Pinpoint the cell where the given text exists, returning its [X, Y] midpoint coordinate. 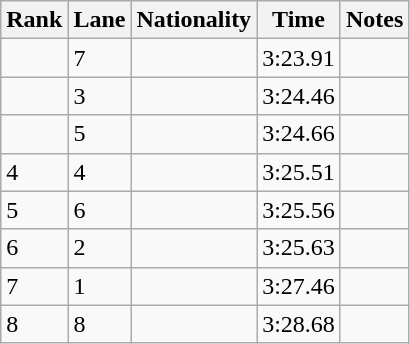
3:25.63 [299, 248]
Nationality [194, 20]
2 [100, 248]
3 [100, 96]
Time [299, 20]
3:24.46 [299, 96]
1 [100, 286]
3:24.66 [299, 134]
Rank [34, 20]
Notes [374, 20]
3:28.68 [299, 324]
3:23.91 [299, 58]
Lane [100, 20]
3:25.51 [299, 172]
3:27.46 [299, 286]
3:25.56 [299, 210]
